Scan for the cell matching the given text and deliver its (x, y) coordinate at center. 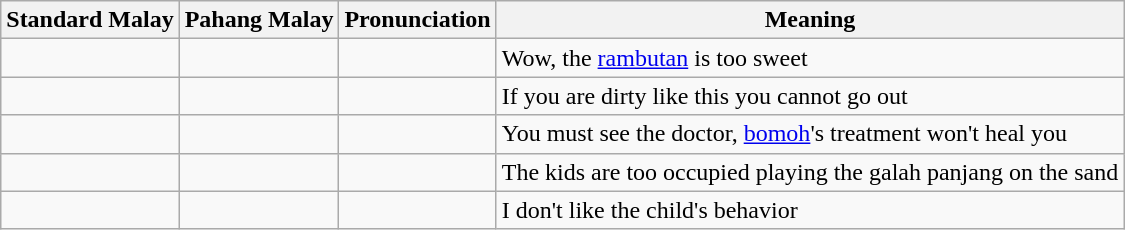
Pahang Malay (259, 20)
Standard Malay (90, 20)
If you are dirty like this you cannot go out (810, 96)
Pronunciation (418, 20)
Wow, the rambutan is too sweet (810, 58)
Meaning (810, 20)
The kids are too occupied playing the galah panjang on the sand (810, 172)
You must see the doctor, bomoh's treatment won't heal you (810, 134)
I don't like the child's behavior (810, 210)
